From the cell containing the given text, extract its center point as [x, y] coordinate. 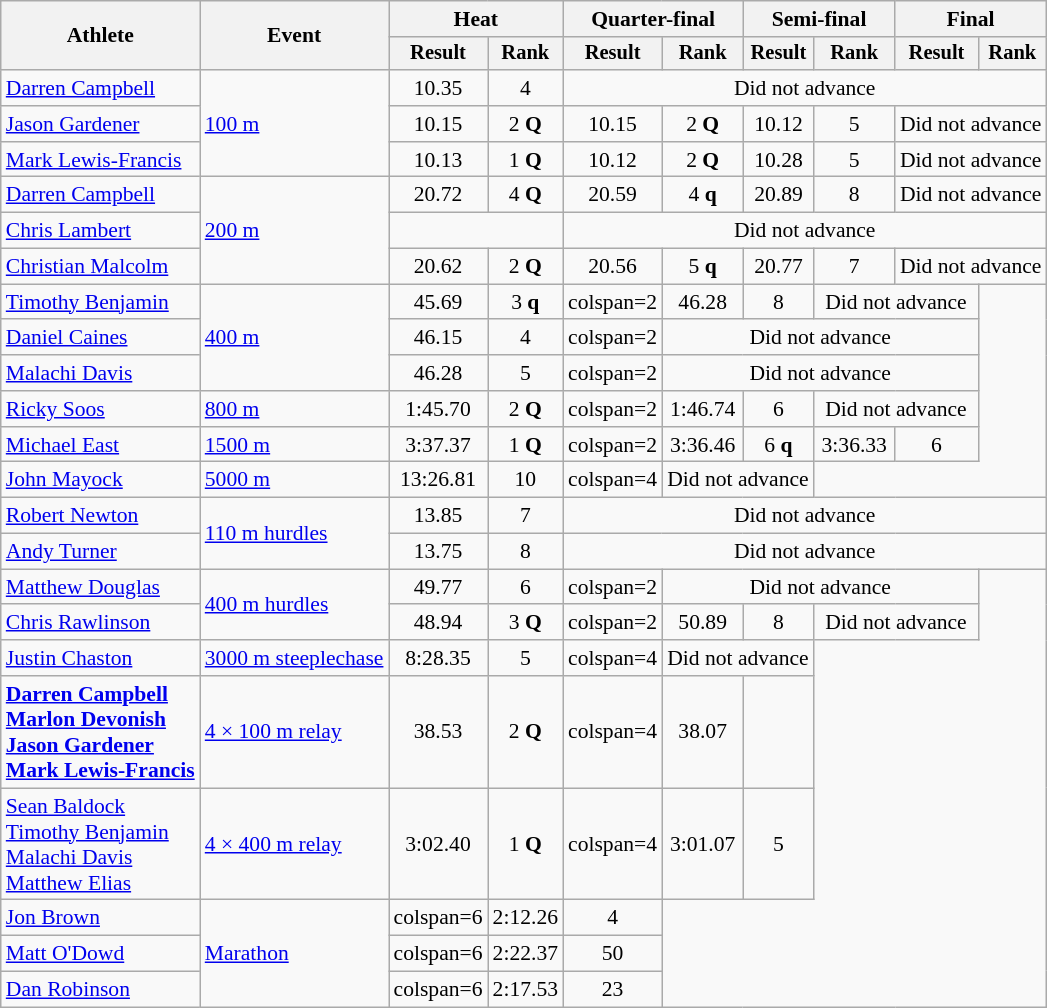
20.62 [438, 267]
20.56 [612, 267]
3:36.33 [854, 445]
20.89 [778, 195]
3 Q [526, 623]
Jason Gardener [100, 124]
Dan Robinson [100, 990]
1:46.74 [702, 409]
4 Q [526, 195]
Christian Malcolm [100, 267]
1:45.70 [438, 409]
4 × 100 m relay [294, 732]
13.85 [438, 516]
Sean BaldockTimothy BenjaminMalachi DavisMatthew Elias [100, 844]
4 × 400 m relay [294, 844]
5 q [702, 267]
Daniel Caines [100, 338]
13.75 [438, 552]
Marathon [294, 954]
20.72 [438, 195]
400 m hurdles [294, 604]
20.77 [778, 267]
50.89 [702, 623]
2:22.37 [526, 954]
400 m [294, 338]
Heat [476, 19]
Malachi Davis [100, 373]
200 m [294, 230]
Chris Rawlinson [100, 623]
Athlete [100, 36]
2:12.26 [526, 918]
Matthew Douglas [100, 587]
Chris Lambert [100, 231]
800 m [294, 409]
Matt O'Dowd [100, 954]
10 [526, 480]
5000 m [294, 480]
110 m hurdles [294, 534]
50 [612, 954]
3:02.40 [438, 844]
3:37.37 [438, 445]
48.94 [438, 623]
38.53 [438, 732]
Jon Brown [100, 918]
Final [971, 19]
3:36.46 [702, 445]
10.13 [438, 160]
45.69 [438, 302]
3000 m steeplechase [294, 658]
6 q [778, 445]
Justin Chaston [100, 658]
Quarter-final [653, 19]
20.59 [612, 195]
Mark Lewis-Francis [100, 160]
Event [294, 36]
10.28 [778, 160]
100 m [294, 124]
Ricky Soos [100, 409]
Michael East [100, 445]
38.07 [702, 732]
10.35 [438, 88]
Semi-final [819, 19]
3:01.07 [702, 844]
Timothy Benjamin [100, 302]
Andy Turner [100, 552]
23 [612, 990]
13:26.81 [438, 480]
4 q [702, 195]
46.15 [438, 338]
John Mayock [100, 480]
1500 m [294, 445]
8:28.35 [438, 658]
Robert Newton [100, 516]
2:17.53 [526, 990]
3 q [526, 302]
Darren CampbellMarlon DevonishJason GardenerMark Lewis-Francis [100, 732]
49.77 [438, 587]
